From the cell containing the given text, extract its center point as (X, Y) coordinate. 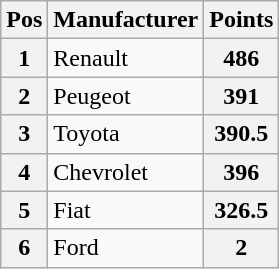
Pos (24, 20)
3 (24, 134)
391 (242, 96)
1 (24, 58)
4 (24, 172)
Manufacturer (126, 20)
Ford (126, 248)
486 (242, 58)
Toyota (126, 134)
Chevrolet (126, 172)
Renault (126, 58)
6 (24, 248)
5 (24, 210)
Fiat (126, 210)
396 (242, 172)
390.5 (242, 134)
326.5 (242, 210)
Points (242, 20)
Peugeot (126, 96)
